Output the (X, Y) coordinate of the center of the cell containing the given text.  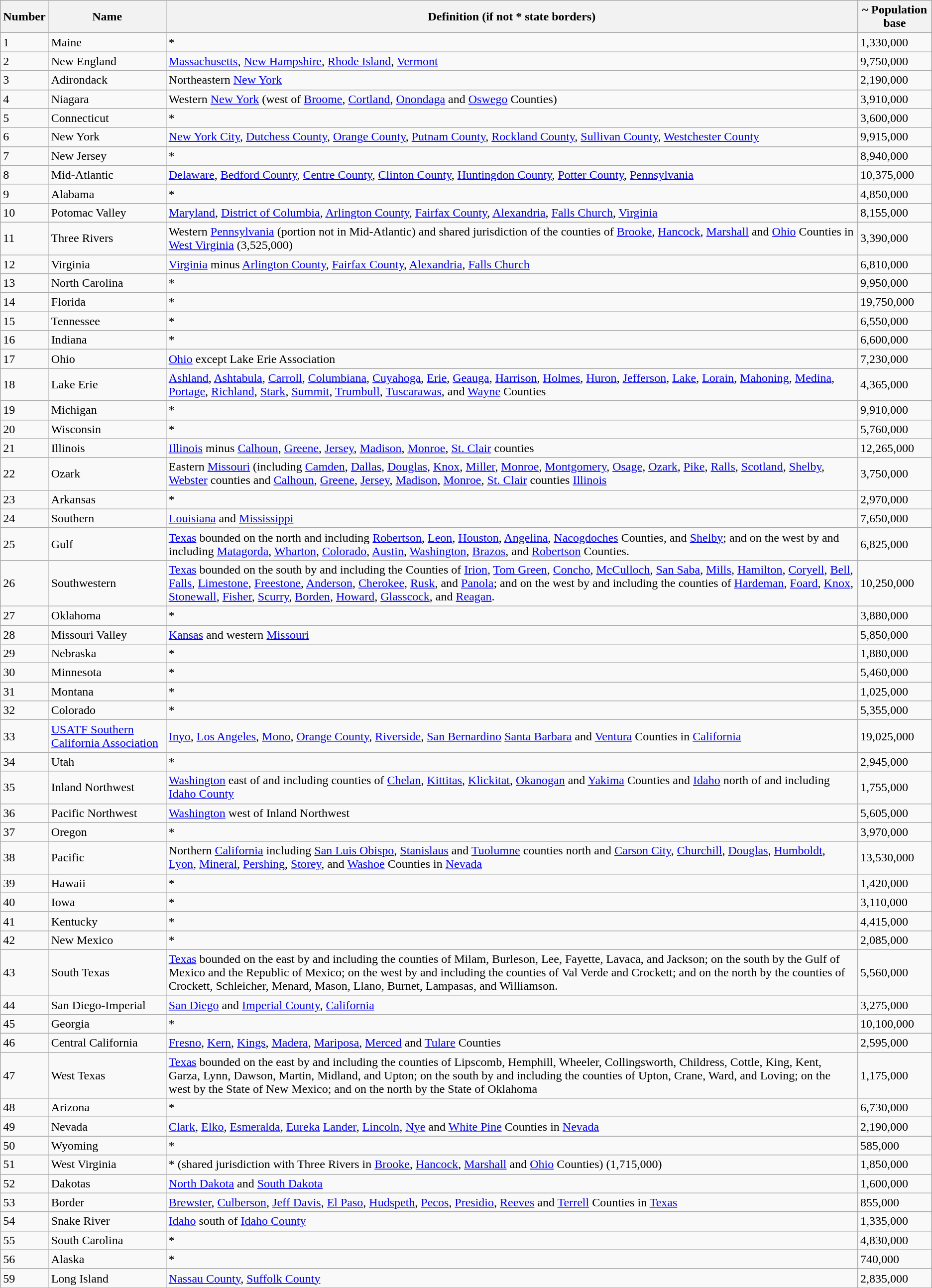
5,605,000 (894, 813)
48 (24, 1108)
44 (24, 1005)
855,000 (894, 1202)
32 (24, 710)
28 (24, 635)
5,460,000 (894, 673)
New York City, Dutchess County, Orange County, Putnam County, Rockland County, Sullivan County, Westchester County (512, 137)
9 (24, 194)
Nebraska (107, 654)
47 (24, 1075)
Illinois minus Calhoun, Greene, Jersey, Madison, Monroe, St. Clair counties (512, 448)
Arkansas (107, 499)
Oregon (107, 832)
New Mexico (107, 940)
Louisiana and Mississippi (512, 518)
13 (24, 283)
Michigan (107, 410)
Adirondack (107, 80)
2,970,000 (894, 499)
10,100,000 (894, 1024)
17 (24, 359)
Wyoming (107, 1146)
7 (24, 156)
Three Rivers (107, 238)
Alabama (107, 194)
Georgia (107, 1024)
24 (24, 518)
4,415,000 (894, 921)
1,175,000 (894, 1075)
Northeastern New York (512, 80)
New York (107, 137)
South Texas (107, 972)
5,760,000 (894, 429)
8,940,000 (894, 156)
North Dakota and South Dakota (512, 1183)
9,750,000 (894, 61)
585,000 (894, 1146)
Brewster, Culberson, Jeff Davis, El Paso, Hudspeth, Pecos, Presidio, Reeves and Terrell Counties in Texas (512, 1202)
740,000 (894, 1259)
3,970,000 (894, 832)
3 (24, 80)
53 (24, 1202)
50 (24, 1146)
Washington east of and including counties of Chelan, Kittitas, Klickitat, Okanogan and Yakima Counties and Idaho north of and including Idaho County (512, 788)
29 (24, 654)
Minnesota (107, 673)
Nevada (107, 1127)
4,830,000 (894, 1240)
6,810,000 (894, 264)
7,230,000 (894, 359)
North Carolina (107, 283)
19,025,000 (894, 736)
Potomac Valley (107, 213)
1 (24, 42)
43 (24, 972)
10,375,000 (894, 175)
New Jersey (107, 156)
Western New York (west of Broome, Cortland, Onondaga and Oswego Counties) (512, 99)
Pacific Northwest (107, 813)
3,110,000 (894, 902)
19 (24, 410)
9,910,000 (894, 410)
36 (24, 813)
4,365,000 (894, 384)
31 (24, 692)
14 (24, 302)
52 (24, 1183)
10 (24, 213)
2,945,000 (894, 762)
42 (24, 940)
Hawaii (107, 883)
South Carolina (107, 1240)
~ Population base (894, 17)
5,355,000 (894, 710)
6,550,000 (894, 321)
Idaho south of Idaho County (512, 1221)
* (shared jurisdiction with Three Rivers in Brooke, Hancock, Marshall and Ohio Counties) (1,715,000) (512, 1165)
Florida (107, 302)
Virginia (107, 264)
Pacific (107, 857)
3,910,000 (894, 99)
Wisconsin (107, 429)
West Texas (107, 1075)
1,600,000 (894, 1183)
11 (24, 238)
21 (24, 448)
55 (24, 1240)
10,250,000 (894, 583)
35 (24, 788)
Ozark (107, 474)
6,730,000 (894, 1108)
41 (24, 921)
Kansas and western Missouri (512, 635)
Indiana (107, 340)
Washington west of Inland Northwest (512, 813)
2,085,000 (894, 940)
Ohio (107, 359)
Iowa (107, 902)
Long Island (107, 1278)
13,530,000 (894, 857)
3,275,000 (894, 1005)
Missouri Valley (107, 635)
1,850,000 (894, 1165)
Virginia minus Arlington County, Fairfax County, Alexandria, Falls Church (512, 264)
San Diego and Imperial County, California (512, 1005)
Illinois (107, 448)
5 (24, 118)
12 (24, 264)
6,825,000 (894, 544)
6,600,000 (894, 340)
18 (24, 384)
Massachusetts, New Hampshire, Rhode Island, Vermont (512, 61)
6 (24, 137)
20 (24, 429)
Ohio except Lake Erie Association (512, 359)
30 (24, 673)
19,750,000 (894, 302)
34 (24, 762)
38 (24, 857)
45 (24, 1024)
Nassau County, Suffolk County (512, 1278)
New England (107, 61)
2,595,000 (894, 1043)
Alaska (107, 1259)
39 (24, 883)
16 (24, 340)
Montana (107, 692)
1,755,000 (894, 788)
3,750,000 (894, 474)
5,850,000 (894, 635)
Maine (107, 42)
Definition (if not * state borders) (512, 17)
Arizona (107, 1108)
Tennessee (107, 321)
Dakotas (107, 1183)
1,420,000 (894, 883)
56 (24, 1259)
Niagara (107, 99)
1,330,000 (894, 42)
8,155,000 (894, 213)
2,835,000 (894, 1278)
Central California (107, 1043)
Southwestern (107, 583)
33 (24, 736)
Southern (107, 518)
Clark, Elko, Esmeralda, Eureka Lander, Lincoln, Nye and White Pine Counties in Nevada (512, 1127)
5,560,000 (894, 972)
Lake Erie (107, 384)
51 (24, 1165)
12,265,000 (894, 448)
Mid-Atlantic (107, 175)
3,880,000 (894, 615)
Maryland, District of Columbia, Arlington County, Fairfax County, Alexandria, Falls Church, Virginia (512, 213)
9,950,000 (894, 283)
4 (24, 99)
Connecticut (107, 118)
46 (24, 1043)
22 (24, 474)
Border (107, 1202)
54 (24, 1221)
West Virginia (107, 1165)
1,880,000 (894, 654)
49 (24, 1127)
1,335,000 (894, 1221)
3,600,000 (894, 118)
15 (24, 321)
40 (24, 902)
Gulf (107, 544)
Oklahoma (107, 615)
4,850,000 (894, 194)
3,390,000 (894, 238)
Number (24, 17)
37 (24, 832)
Utah (107, 762)
25 (24, 544)
9,915,000 (894, 137)
Name (107, 17)
23 (24, 499)
Fresno, Kern, Kings, Madera, Mariposa, Merced and Tulare Counties (512, 1043)
Snake River (107, 1221)
8 (24, 175)
2 (24, 61)
San Diego-Imperial (107, 1005)
USATF Southern California Association (107, 736)
1,025,000 (894, 692)
Inland Northwest (107, 788)
Delaware, Bedford County, Centre County, Clinton County, Huntingdon County, Potter County, Pennsylvania (512, 175)
Kentucky (107, 921)
7,650,000 (894, 518)
Colorado (107, 710)
Inyo, Los Angeles, Mono, Orange County, Riverside, San Bernardino Santa Barbara and Ventura Counties in California (512, 736)
26 (24, 583)
59 (24, 1278)
27 (24, 615)
